Determine the (X, Y) coordinate at the center of the cell enclosing the given text.  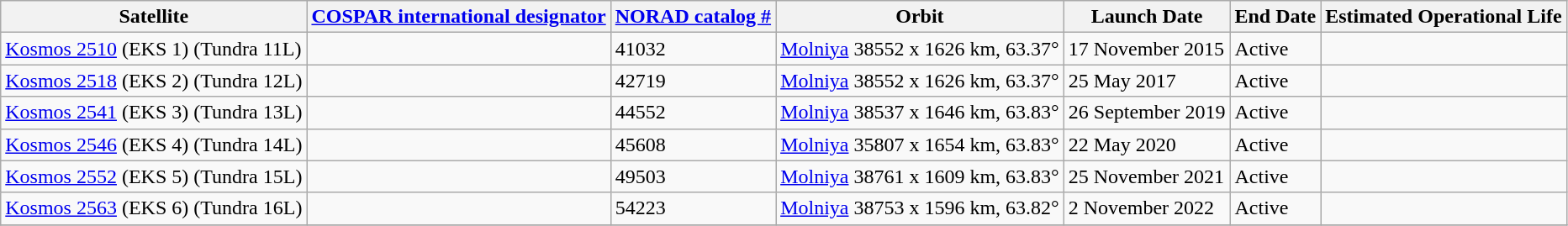
22 May 2020 (1147, 145)
42719 (693, 81)
54223 (693, 208)
Kosmos 2541 (EKS 3) (Tundra 13L) (154, 113)
44552 (693, 113)
Kosmos 2518 (EKS 2) (Tundra 12L) (154, 81)
17 November 2015 (1147, 49)
2 November 2022 (1147, 208)
Kosmos 2510 (EKS 1) (Tundra 11L) (154, 49)
Launch Date (1147, 17)
25 November 2021 (1147, 176)
COSPAR international designator (459, 17)
Kosmos 2546 (EKS 4) (Tundra 14L) (154, 145)
NORAD catalog # (693, 17)
Molniya 35807 x 1654 km, 63.83° (920, 145)
End Date (1275, 17)
41032 (693, 49)
Molniya 38753 x 1596 km, 63.82° (920, 208)
25 May 2017 (1147, 81)
45608 (693, 145)
Kosmos 2552 (EKS 5) (Tundra 15L) (154, 176)
Orbit (920, 17)
Satellite (154, 17)
Kosmos 2563 (EKS 6) (Tundra 16L) (154, 208)
49503 (693, 176)
Molniya 38537 x 1646 km, 63.83° (920, 113)
26 September 2019 (1147, 113)
Molniya 38761 x 1609 km, 63.83° (920, 176)
Estimated Operational Life (1444, 17)
